Extract the [x, y] coordinate from the center of the cell holding the provided text.  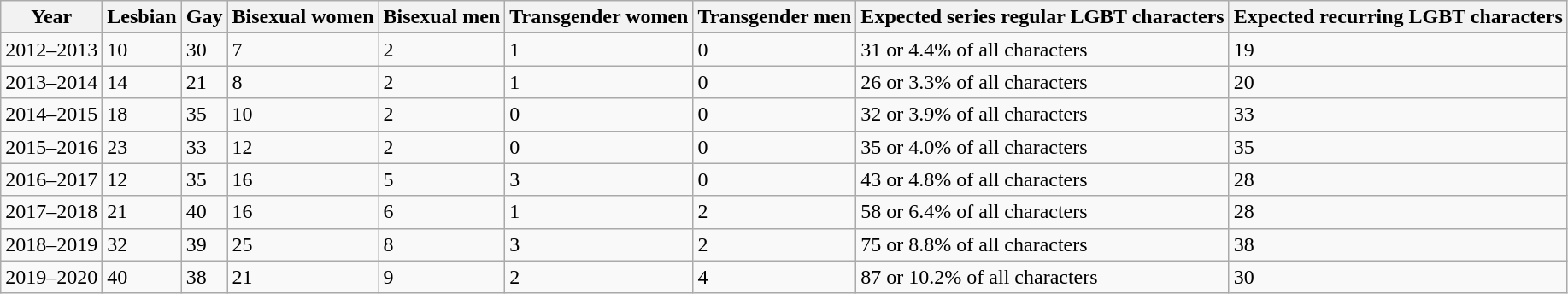
19 [1398, 50]
2015–2016 [51, 147]
39 [204, 244]
2012–2013 [51, 50]
7 [302, 50]
Expected recurring LGBT characters [1398, 17]
2016–2017 [51, 179]
35 or 4.0% of all characters [1042, 147]
43 or 4.8% of all characters [1042, 179]
Bisexual women [302, 17]
32 or 3.9% of all characters [1042, 115]
Transgender men [774, 17]
75 or 8.8% of all characters [1042, 244]
2019–2020 [51, 277]
2018–2019 [51, 244]
58 or 6.4% of all characters [1042, 212]
2013–2014 [51, 82]
Year [51, 17]
18 [142, 115]
20 [1398, 82]
Expected series regular LGBT characters [1042, 17]
Transgender women [599, 17]
Bisexual men [442, 17]
25 [302, 244]
6 [442, 212]
2017–2018 [51, 212]
Gay [204, 17]
32 [142, 244]
14 [142, 82]
26 or 3.3% of all characters [1042, 82]
Lesbian [142, 17]
31 or 4.4% of all characters [1042, 50]
9 [442, 277]
4 [774, 277]
2014–2015 [51, 115]
23 [142, 147]
5 [442, 179]
87 or 10.2% of all characters [1042, 277]
